Find where the given text appears and provide that cell's center as (X, Y) coordinate. 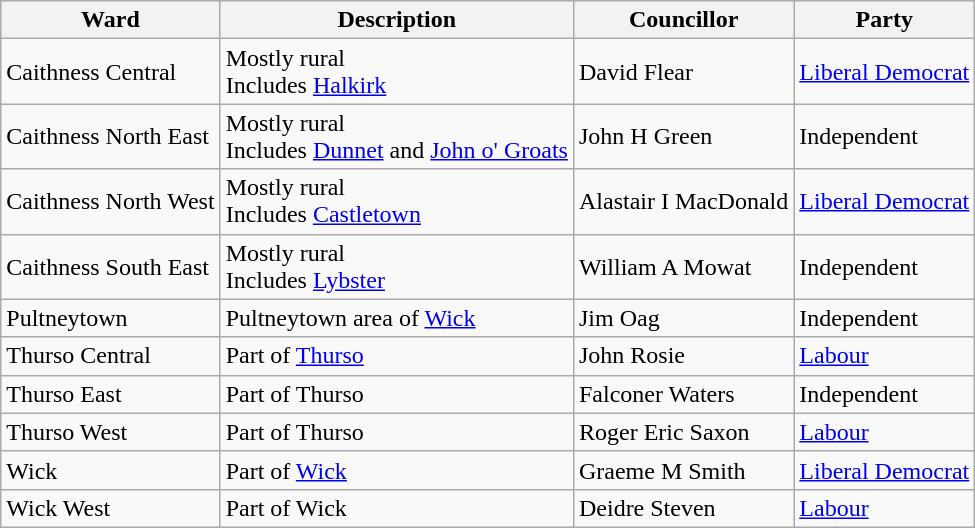
Pultneytown (110, 318)
Councillor (683, 20)
Mostly rural Includes Lybster (396, 266)
Caithness North West (110, 202)
John Rosie (683, 356)
Pultneytown area of Wick (396, 318)
Ward (110, 20)
Caithness Central (110, 72)
Graeme M Smith (683, 470)
David Flear (683, 72)
Roger Eric Saxon (683, 432)
Description (396, 20)
Party (884, 20)
Thurso Central (110, 356)
Thurso West (110, 432)
Mostly rural Includes Halkirk (396, 72)
Mostly rural Includes Castletown (396, 202)
Wick West (110, 508)
John H Green (683, 136)
Mostly rural Includes Dunnet and John o' Groats (396, 136)
Caithness South East (110, 266)
Thurso East (110, 394)
William A Mowat (683, 266)
Jim Oag (683, 318)
Wick (110, 470)
Alastair I MacDonald (683, 202)
Falconer Waters (683, 394)
Deidre Steven (683, 508)
Caithness North East (110, 136)
